Determine the [x, y] coordinate at the center of the cell enclosing the given text.  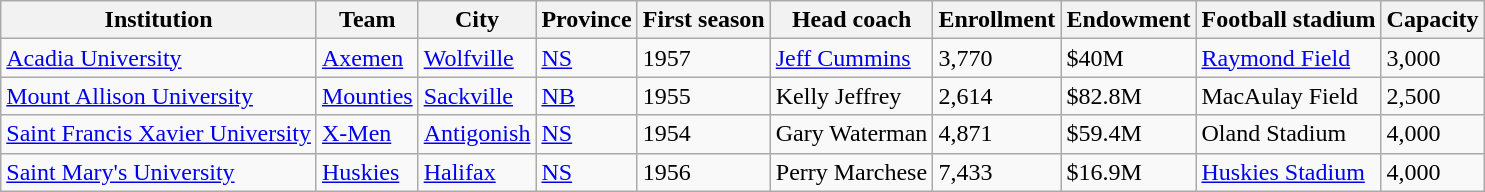
1954 [704, 134]
Halifax [477, 172]
Mount Allison University [159, 96]
Endowment [1128, 20]
Saint Francis Xavier University [159, 134]
7,433 [997, 172]
Raymond Field [1288, 58]
Acadia University [159, 58]
Head coach [852, 20]
Wolfville [477, 58]
1956 [704, 172]
2,614 [997, 96]
3,000 [1432, 58]
Institution [159, 20]
$82.8M [1128, 96]
Mounties [367, 96]
MacAulay Field [1288, 96]
2,500 [1432, 96]
Capacity [1432, 20]
Huskies [367, 172]
$59.4M [1128, 134]
4,871 [997, 134]
Province [586, 20]
Enrollment [997, 20]
Sackville [477, 96]
Football stadium [1288, 20]
1957 [704, 58]
$16.9M [1128, 172]
Perry Marchese [852, 172]
Saint Mary's University [159, 172]
Oland Stadium [1288, 134]
X-Men [367, 134]
Kelly Jeffrey [852, 96]
1955 [704, 96]
$40M [1128, 58]
Gary Waterman [852, 134]
Axemen [367, 58]
Huskies Stadium [1288, 172]
First season [704, 20]
NB [586, 96]
Antigonish [477, 134]
3,770 [997, 58]
Team [367, 20]
Jeff Cummins [852, 58]
City [477, 20]
